Locate the cell with the specified text and output its [x, y] center coordinate. 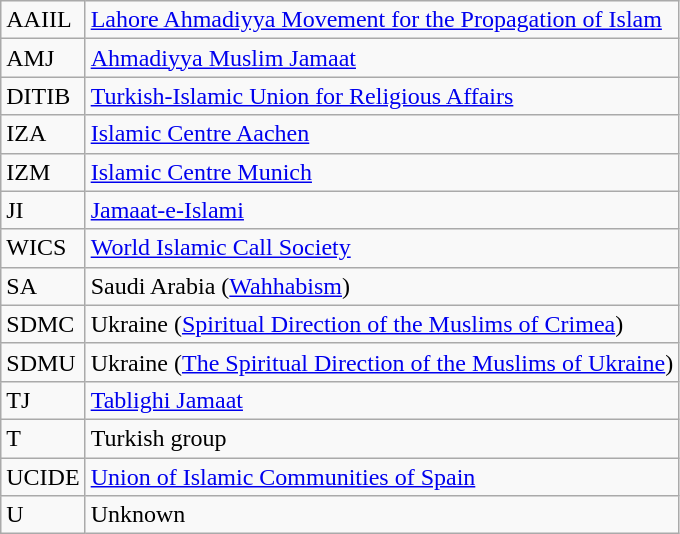
Turkish-Islamic Union for Religious Affairs [382, 96]
IZA [43, 134]
AMJ [43, 58]
Ukraine (The Spiritual Direction of the Muslims of Ukraine) [382, 362]
U [43, 515]
Ukraine (Spiritual Direction of the Muslims of Crimea) [382, 324]
Jamaat-e-Islami [382, 210]
World Islamic Call Society [382, 248]
JI [43, 210]
Turkish group [382, 438]
Islamic Centre Munich [382, 172]
Ahmadiyya Muslim Jamaat [382, 58]
SDMС [43, 324]
DITIB [43, 96]
Union of Islamic Communities of Spain [382, 477]
SA [43, 286]
AAIIL [43, 20]
UCIDE [43, 477]
T [43, 438]
Islamic Centre Aachen [382, 134]
TJ [43, 400]
Saudi Arabia (Wahhabism) [382, 286]
IZM [43, 172]
SDMU [43, 362]
Unknown [382, 515]
Tablighi Jamaat [382, 400]
Lahore Ahmadiyya Movement for the Propagation of Islam [382, 20]
WICS [43, 248]
